Return [X, Y] of the center of cell containing provided text 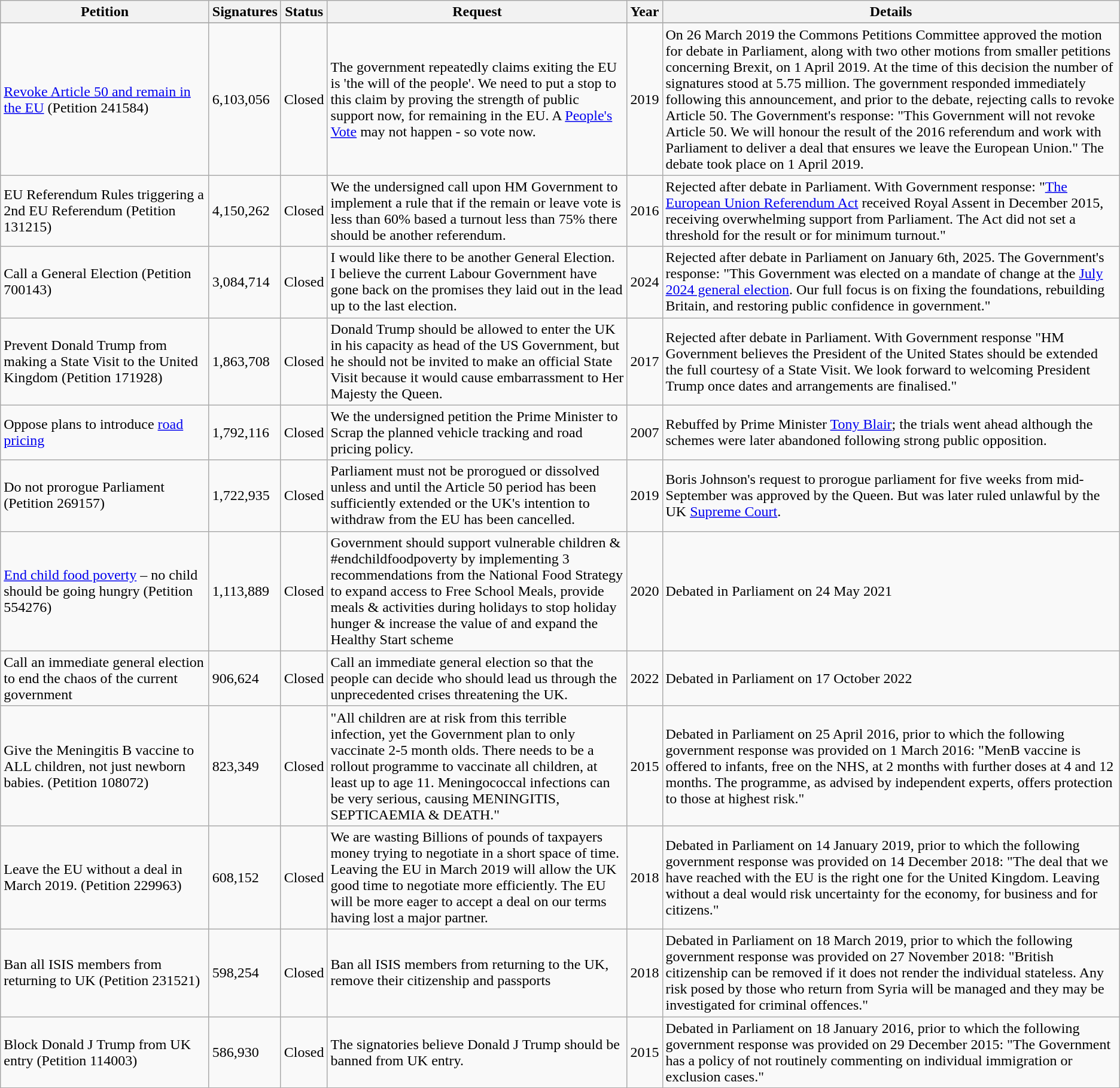
Details [891, 12]
Call an immediate general election to end the chaos of the current government [105, 678]
Status [304, 12]
EU Referendum Rules triggering a 2nd EU Referendum (Petition 131215) [105, 211]
823,349 [245, 766]
Block Donald J Trump from UK entry (Petition 114003) [105, 1053]
1,792,116 [245, 432]
1,113,889 [245, 591]
Rebuffed by Prime Minister Tony Blair; the trials went ahead although the schemes were later abandoned following strong public opposition. [891, 432]
Petition [105, 12]
Revoke Article 50 and remain in the EU (Petition 241584) [105, 99]
Leave the EU without a deal in March 2019. (Petition 229963) [105, 877]
4,150,262 [245, 211]
Oppose plans to introduce road pricing [105, 432]
906,624 [245, 678]
6,103,056 [245, 99]
We the undersigned petition the Prime Minister to Scrap the planned vehicle tracking and road pricing policy. [477, 432]
3,084,714 [245, 282]
586,930 [245, 1053]
598,254 [245, 973]
Year [645, 12]
2020 [645, 591]
Debated in Parliament on 17 October 2022 [891, 678]
Call a General Election (Petition 700143) [105, 282]
2017 [645, 361]
Call an immediate general election so that the people can decide who should lead us through the unprecedented crises threatening the UK. [477, 678]
2022 [645, 678]
Ban all ISIS members from returning to UK (Petition 231521) [105, 973]
2024 [645, 282]
2007 [645, 432]
Give the Meningitis B vaccine to ALL children, not just newborn babies. (Petition 108072) [105, 766]
2016 [645, 211]
Debated in Parliament on 24 May 2021 [891, 591]
Signatures [245, 12]
608,152 [245, 877]
Request [477, 12]
Do not prorogue Parliament (Petition 269157) [105, 495]
Ban all ISIS members from returning to the UK, remove their citizenship and passports [477, 973]
1,722,935 [245, 495]
Prevent Donald Trump from making a State Visit to the United Kingdom (Petition 171928) [105, 361]
The signatories believe Donald J Trump should be banned from UK entry. [477, 1053]
End child food poverty – no child should be going hungry (Petition 554276) [105, 591]
1,863,708 [245, 361]
